Locate the cell with the specified text and output its (X, Y) center coordinate. 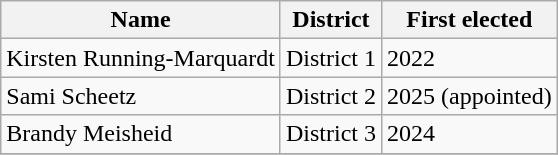
District 1 (330, 58)
2024 (469, 134)
Name (141, 20)
First elected (469, 20)
District 2 (330, 96)
Kirsten Running-Marquardt (141, 58)
Sami Scheetz (141, 96)
Brandy Meisheid (141, 134)
District (330, 20)
2022 (469, 58)
District 3 (330, 134)
2025 (appointed) (469, 96)
